Extract the (X, Y) coordinate from the center of the cell holding the provided text.  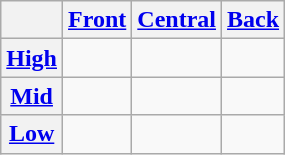
Low (32, 134)
Central (177, 20)
High (32, 58)
Front (98, 20)
Back (254, 20)
Mid (32, 96)
